Scan for the cell matching the given text and deliver its [X, Y] coordinate at center. 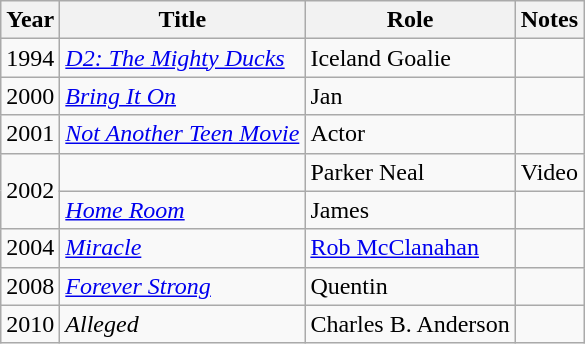
Forever Strong [182, 286]
2004 [30, 248]
Bring It On [182, 96]
Year [30, 20]
Notes [549, 20]
1994 [30, 58]
D2: The Mighty Ducks [182, 58]
2008 [30, 286]
Jan [410, 96]
Actor [410, 134]
Home Room [182, 210]
Alleged [182, 324]
2001 [30, 134]
Not Another Teen Movie [182, 134]
Iceland Goalie [410, 58]
Role [410, 20]
2000 [30, 96]
2010 [30, 324]
Video [549, 172]
Title [182, 20]
Rob McClanahan [410, 248]
Miracle [182, 248]
Parker Neal [410, 172]
2002 [30, 191]
Charles B. Anderson [410, 324]
Quentin [410, 286]
James [410, 210]
